Extract the (x, y) coordinate from the center of the cell holding the provided text.  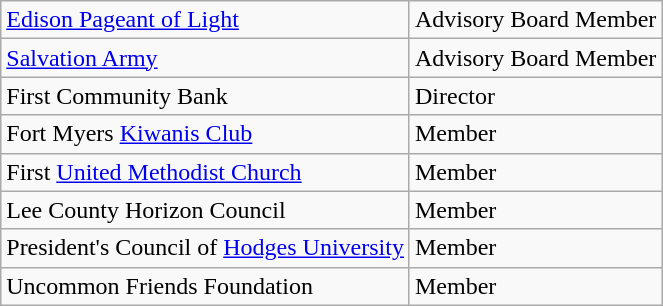
First Community Bank (206, 96)
Edison Pageant of Light (206, 20)
Fort Myers Kiwanis Club (206, 134)
First United Methodist Church (206, 172)
Salvation Army (206, 58)
President's Council of Hodges University (206, 248)
Uncommon Friends Foundation (206, 286)
Director (535, 96)
Lee County Horizon Council (206, 210)
